Identify which cell holds the provided text, then report its [x, y] central coordinate. 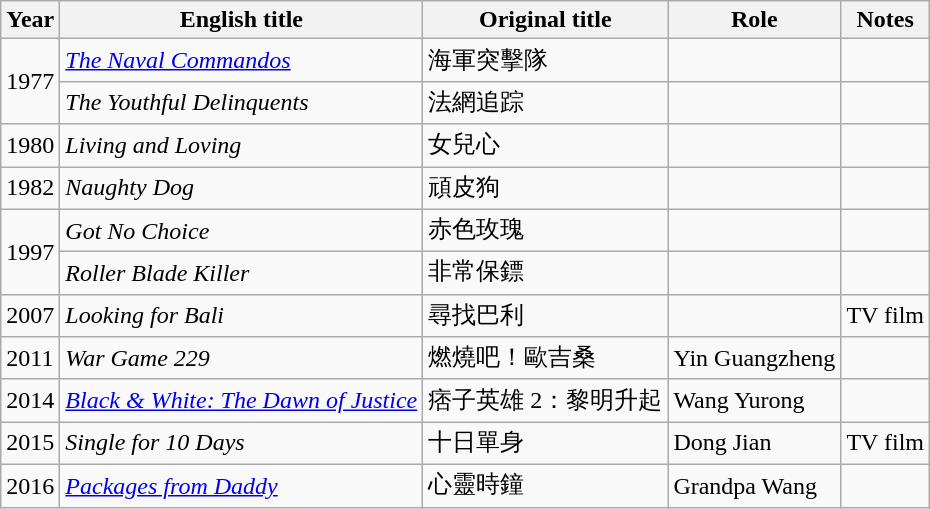
Notes [886, 20]
Wang Yurong [754, 400]
Living and Loving [242, 146]
痞子英雄 2：黎明升起 [546, 400]
1977 [30, 82]
Black & White: The Dawn of Justice [242, 400]
非常保鏢 [546, 274]
女兒心 [546, 146]
English title [242, 20]
2011 [30, 358]
Naughty Dog [242, 188]
1982 [30, 188]
War Game 229 [242, 358]
Looking for Bali [242, 316]
Packages from Daddy [242, 486]
心靈時鐘 [546, 486]
燃燒吧！歐吉桑 [546, 358]
法網追踪 [546, 102]
Yin Guangzheng [754, 358]
Dong Jian [754, 444]
頑皮狗 [546, 188]
Role [754, 20]
2016 [30, 486]
海軍突擊隊 [546, 60]
赤色玫瑰 [546, 230]
尋找巴利 [546, 316]
Original title [546, 20]
The Youthful Delinquents [242, 102]
1980 [30, 146]
The Naval Commandos [242, 60]
Roller Blade Killer [242, 274]
2015 [30, 444]
1997 [30, 252]
十日單身 [546, 444]
Single for 10 Days [242, 444]
2014 [30, 400]
Year [30, 20]
Grandpa Wang [754, 486]
Got No Choice [242, 230]
2007 [30, 316]
